Determine the (x, y) coordinate at the center of the cell enclosing the given text.  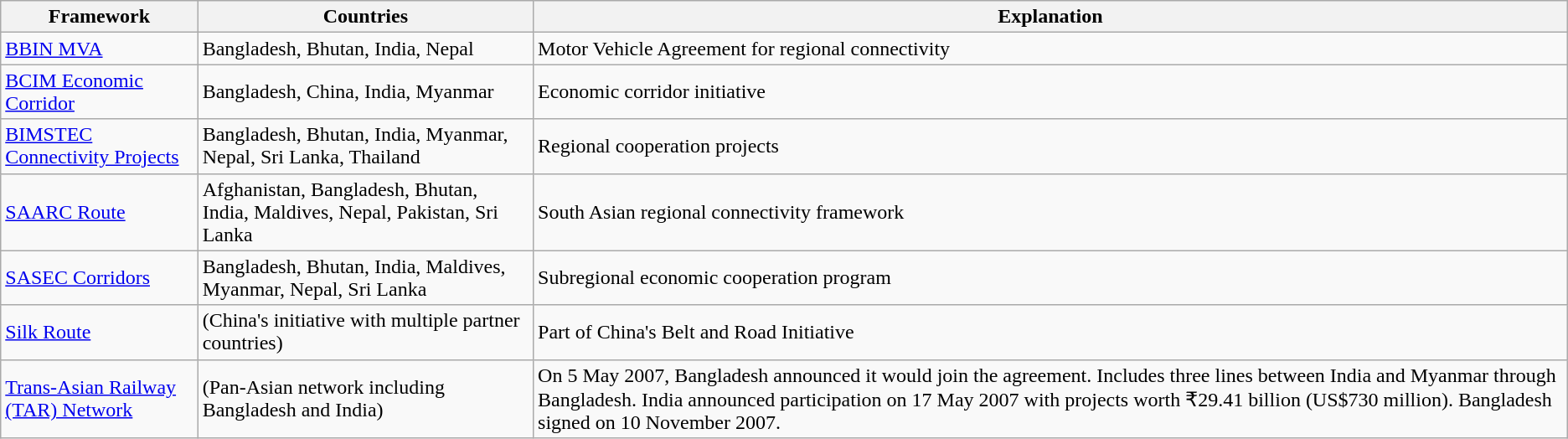
Trans-Asian Railway (TAR) Network (99, 399)
(Pan-Asian network including Bangladesh and India) (365, 399)
Bangladesh, Bhutan, India, Maldives, Myanmar, Nepal, Sri Lanka (365, 278)
Explanation (1050, 17)
Motor Vehicle Agreement for regional connectivity (1050, 49)
Framework (99, 17)
Bangladesh, China, India, Myanmar (365, 92)
South Asian regional connectivity framework (1050, 212)
BCIM Economic Corridor (99, 92)
Economic corridor initiative (1050, 92)
BIMSTEC Connectivity Projects (99, 146)
Subregional economic cooperation program (1050, 278)
Part of China's Belt and Road Initiative (1050, 332)
SAARC Route (99, 212)
Bangladesh, Bhutan, India, Myanmar, Nepal, Sri Lanka, Thailand (365, 146)
Regional cooperation projects (1050, 146)
Silk Route (99, 332)
Bangladesh, Bhutan, India, Nepal (365, 49)
Countries (365, 17)
BBIN MVA (99, 49)
(China's initiative with multiple partner countries) (365, 332)
SASEC Corridors (99, 278)
Afghanistan, Bangladesh, Bhutan, India, Maldives, Nepal, Pakistan, Sri Lanka (365, 212)
